Locate the cell with the specified text and output its (x, y) center coordinate. 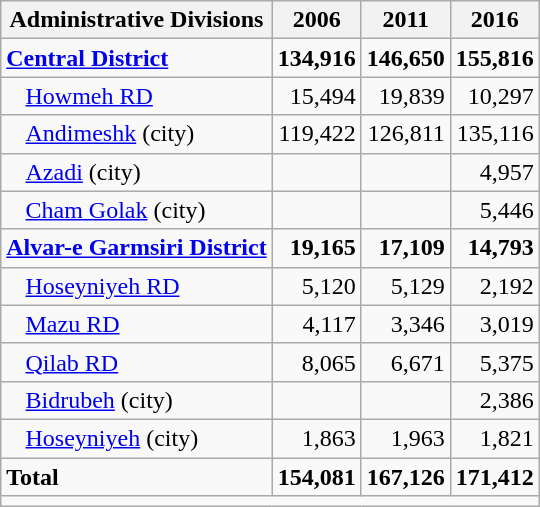
134,916 (316, 58)
4,117 (316, 324)
154,081 (316, 477)
155,816 (494, 58)
126,811 (406, 134)
Total (136, 477)
5,129 (406, 286)
2,192 (494, 286)
5,446 (494, 210)
Alvar-e Garmsiri District (136, 248)
167,126 (406, 477)
19,165 (316, 248)
Cham Golak (city) (136, 210)
135,116 (494, 134)
4,957 (494, 172)
146,650 (406, 58)
3,019 (494, 324)
14,793 (494, 248)
1,821 (494, 438)
Howmeh RD (136, 96)
Hoseyniyeh (city) (136, 438)
6,671 (406, 362)
15,494 (316, 96)
1,963 (406, 438)
2,386 (494, 400)
Administrative Divisions (136, 20)
19,839 (406, 96)
Qilab RD (136, 362)
1,863 (316, 438)
Andimeshk (city) (136, 134)
3,346 (406, 324)
Bidrubeh (city) (136, 400)
2006 (316, 20)
Mazu RD (136, 324)
119,422 (316, 134)
171,412 (494, 477)
2016 (494, 20)
2011 (406, 20)
8,065 (316, 362)
10,297 (494, 96)
Hoseyniyeh RD (136, 286)
5,375 (494, 362)
17,109 (406, 248)
Azadi (city) (136, 172)
Central District (136, 58)
5,120 (316, 286)
